Capture the cell that displays the provided text and extract its [x, y] central coordinate. 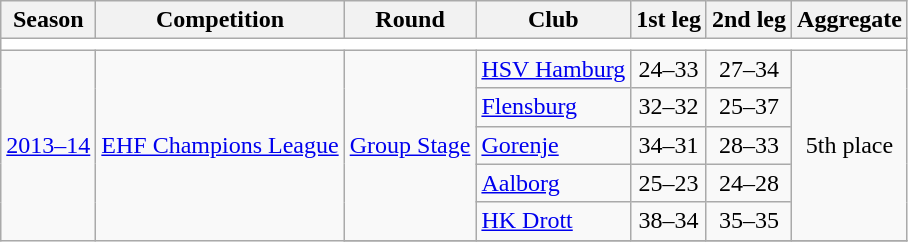
27–34 [748, 69]
Round [410, 20]
2013–14 [48, 145]
24–33 [669, 69]
EHF Champions League [220, 145]
Competition [220, 20]
5th place [850, 145]
Club [554, 20]
Gorenje [554, 145]
25–37 [748, 107]
28–33 [748, 145]
1st leg [669, 20]
Group Stage [410, 145]
24–28 [748, 183]
32–32 [669, 107]
35–35 [748, 221]
2nd leg [748, 20]
Aalborg [554, 183]
Season [48, 20]
Flensburg [554, 107]
38–34 [669, 221]
Aggregate [850, 20]
HK Drott [554, 221]
34–31 [669, 145]
HSV Hamburg [554, 69]
25–23 [669, 183]
